Find where the given text appears and provide that cell's center as [x, y] coordinate. 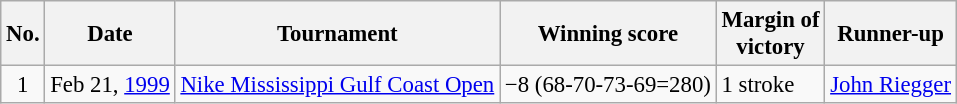
Tournament [337, 34]
Nike Mississippi Gulf Coast Open [337, 85]
Date [110, 34]
1 stroke [770, 85]
Winning score [608, 34]
Runner-up [890, 34]
John Riegger [890, 85]
No. [23, 34]
Margin ofvictory [770, 34]
1 [23, 85]
Feb 21, 1999 [110, 85]
−8 (68-70-73-69=280) [608, 85]
